Locate the cell with the specified text and output its (X, Y) center coordinate. 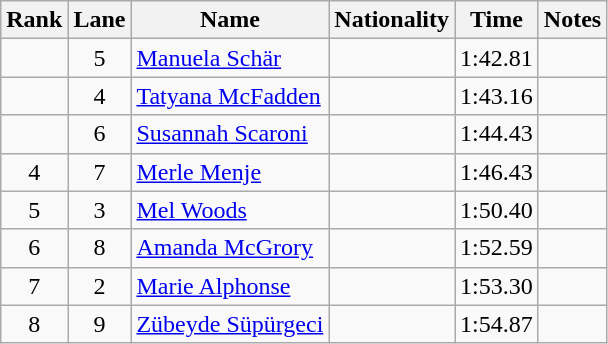
1:42.81 (497, 58)
1:53.30 (497, 286)
1:46.43 (497, 172)
1:50.40 (497, 210)
Merle Menje (230, 172)
Tatyana McFadden (230, 96)
1:54.87 (497, 324)
Notes (572, 20)
Lane (100, 20)
Manuela Schär (230, 58)
9 (100, 324)
Nationality (392, 20)
Time (497, 20)
Susannah Scaroni (230, 134)
Mel Woods (230, 210)
1:52.59 (497, 248)
Amanda McGrory (230, 248)
3 (100, 210)
1:44.43 (497, 134)
2 (100, 286)
Zübeyde Süpürgeci (230, 324)
Rank (34, 20)
1:43.16 (497, 96)
Name (230, 20)
Marie Alphonse (230, 286)
